From the cell containing the given text, extract its center point as [X, Y] coordinate. 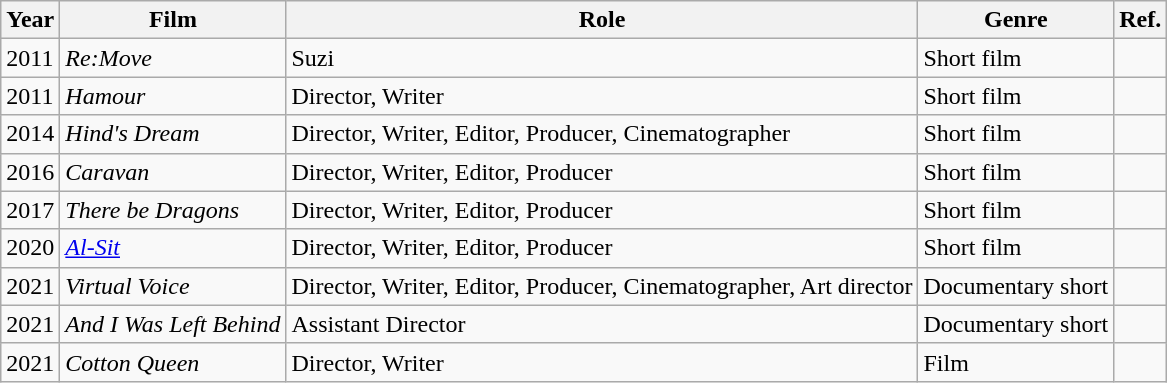
2016 [30, 172]
Al-Sit [173, 248]
Hind's Dream [173, 134]
Caravan [173, 172]
Genre [1016, 20]
Assistant Director [602, 324]
Hamour [173, 96]
And I Was Left Behind [173, 324]
Re:Move [173, 58]
Ref. [1140, 20]
Year [30, 20]
Director, Writer, Editor, Producer, Cinematographer [602, 134]
2017 [30, 210]
Virtual Voice [173, 286]
There be Dragons [173, 210]
Cotton Queen [173, 362]
2020 [30, 248]
Role [602, 20]
Director, Writer, Editor, Producer, Cinematographer, Art director [602, 286]
Suzi [602, 58]
2014 [30, 134]
